For the text-containing cell, return its midpoint in [x, y] coordinate format. 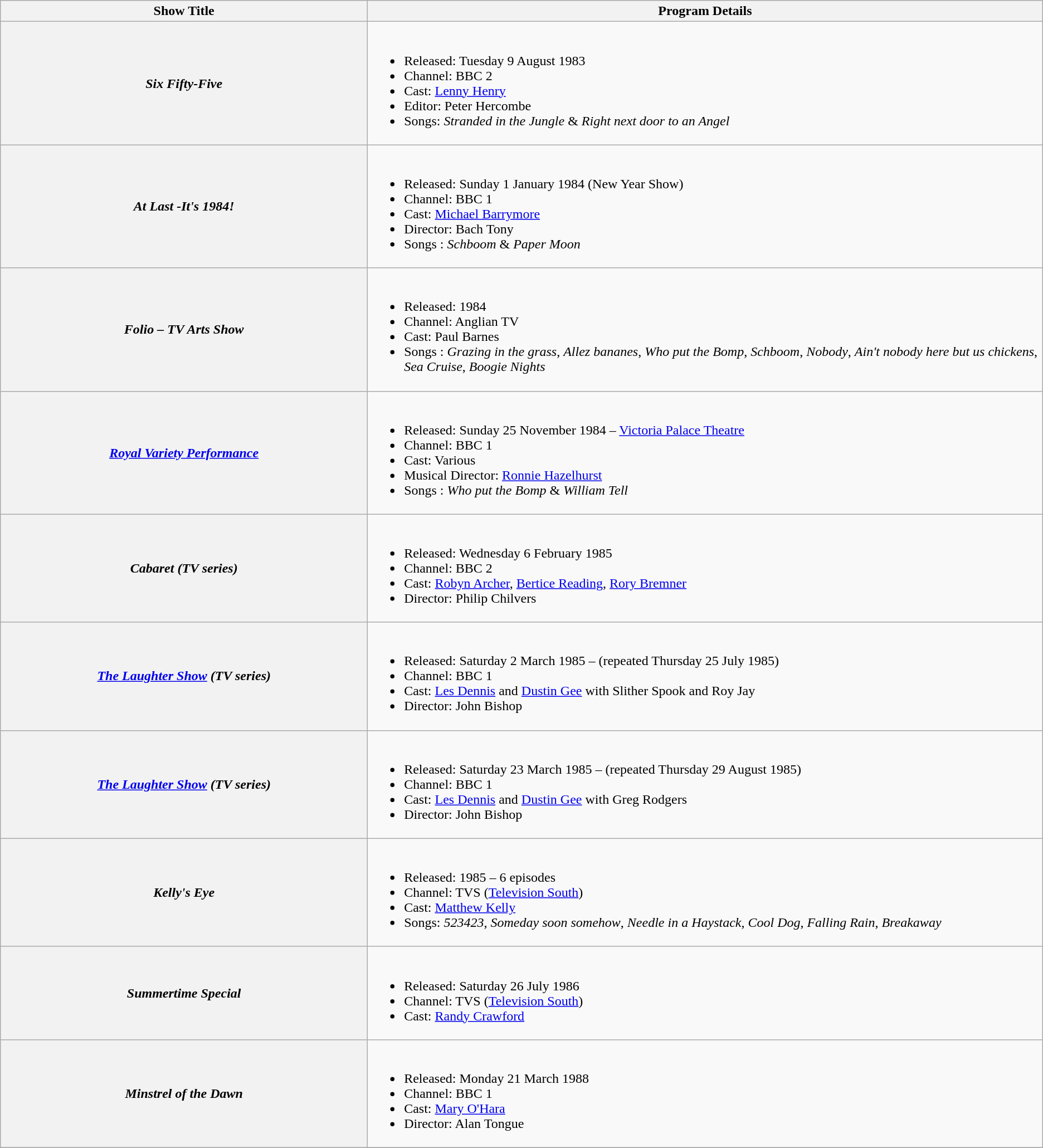
Show Title [184, 11]
Folio – TV Arts Show [184, 330]
Released: Wednesday 6 February 1985Channel: BBC 2Cast: Robyn Archer, Bertice Reading, Rory BremnerDirector: Philip Chilvers [705, 568]
Released: Monday 21 March 1988Channel: BBC 1Cast: Mary O'HaraDirector: Alan Tongue [705, 1093]
Royal Variety Performance [184, 452]
Minstrel of the Dawn [184, 1093]
Summertime Special [184, 993]
Six Fifty-Five [184, 84]
Released: Saturday 26 July 1986Channel: TVS (Television South)Cast: Randy Crawford [705, 993]
At Last -It's 1984! [184, 206]
Released: Sunday 1 January 1984 (New Year Show)Channel: BBC 1Cast: Michael BarrymoreDirector: Bach TonySongs : Schboom & Paper Moon [705, 206]
Kelly's Eye [184, 892]
Program Details [705, 11]
Cabaret (TV series) [184, 568]
Released: Tuesday 9 August 1983Channel: BBC 2Cast: Lenny HenryEditor: Peter HercombeSongs: Stranded in the Jungle & Right next door to an Angel [705, 84]
